Locate the cell with the specified text and output its (x, y) center coordinate. 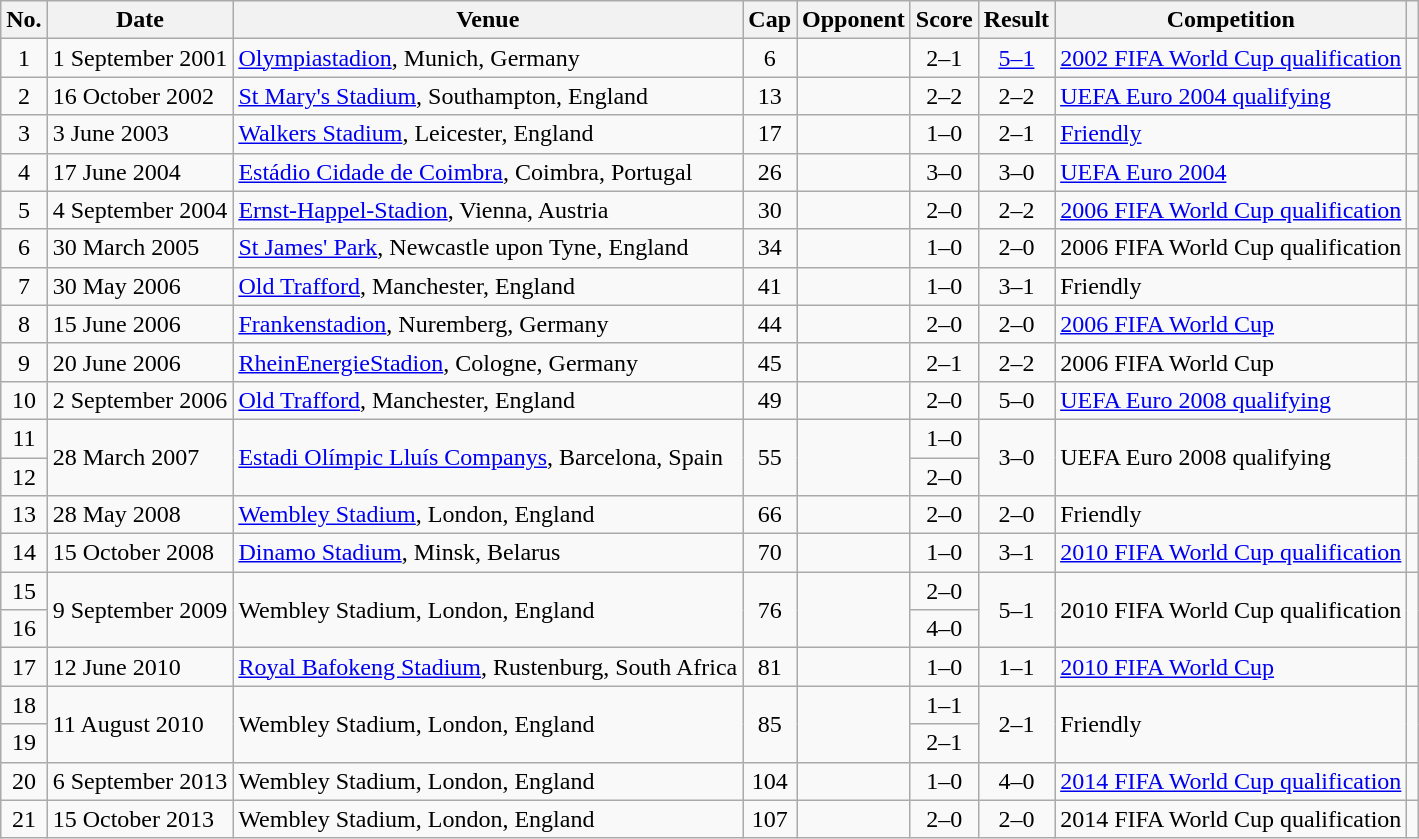
66 (770, 515)
41 (770, 286)
3 (24, 134)
55 (770, 457)
15 June 2006 (140, 324)
5–0 (1016, 400)
14 (24, 553)
21 (24, 819)
3 June 2003 (140, 134)
2 (24, 96)
16 (24, 629)
45 (770, 362)
Venue (488, 20)
17 June 2004 (140, 172)
76 (770, 610)
9 (24, 362)
1 September 2001 (140, 58)
28 March 2007 (140, 457)
4 (24, 172)
28 May 2008 (140, 515)
12 June 2010 (140, 667)
Royal Bafokeng Stadium, Rustenburg, South Africa (488, 667)
Opponent (854, 20)
Cap (770, 20)
Estadi Olímpic Lluís Companys, Barcelona, Spain (488, 457)
2 September 2006 (140, 400)
26 (770, 172)
7 (24, 286)
RheinEnergieStadion, Cologne, Germany (488, 362)
30 (770, 210)
No. (24, 20)
30 May 2006 (140, 286)
15 October 2013 (140, 819)
85 (770, 724)
11 (24, 438)
34 (770, 248)
15 (24, 591)
70 (770, 553)
8 (24, 324)
Olympiastadion, Munich, Germany (488, 58)
20 (24, 781)
44 (770, 324)
5 (24, 210)
UEFA Euro 2004 (1231, 172)
19 (24, 743)
10 (24, 400)
St Mary's Stadium, Southampton, England (488, 96)
Result (1016, 20)
11 August 2010 (140, 724)
Walkers Stadium, Leicester, England (488, 134)
Frankenstadion, Nuremberg, Germany (488, 324)
Date (140, 20)
81 (770, 667)
Competition (1231, 20)
Ernst-Happel-Stadion, Vienna, Austria (488, 210)
6 September 2013 (140, 781)
12 (24, 477)
9 September 2009 (140, 610)
2010 FIFA World Cup (1231, 667)
4 September 2004 (140, 210)
107 (770, 819)
UEFA Euro 2004 qualifying (1231, 96)
18 (24, 705)
49 (770, 400)
Score (944, 20)
104 (770, 781)
16 October 2002 (140, 96)
30 March 2005 (140, 248)
15 October 2008 (140, 553)
20 June 2006 (140, 362)
2002 FIFA World Cup qualification (1231, 58)
1 (24, 58)
Dinamo Stadium, Minsk, Belarus (488, 553)
Estádio Cidade de Coimbra, Coimbra, Portugal (488, 172)
St James' Park, Newcastle upon Tyne, England (488, 248)
